For the text-containing cell, return its midpoint in [X, Y] coordinate format. 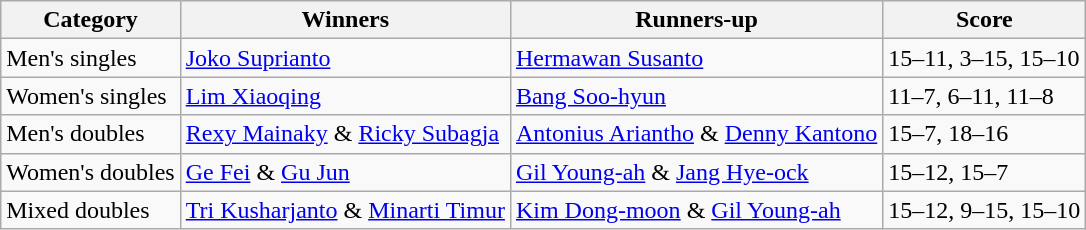
15–12, 15–7 [984, 172]
Ge Fei & Gu Jun [345, 172]
Joko Suprianto [345, 58]
Kim Dong-moon & Gil Young-ah [696, 210]
Gil Young-ah & Jang Hye-ock [696, 172]
15–11, 3–15, 15–10 [984, 58]
Antonius Ariantho & Denny Kantono [696, 134]
Men's doubles [90, 134]
Mixed doubles [90, 210]
Category [90, 20]
11–7, 6–11, 11–8 [984, 96]
15–12, 9–15, 15–10 [984, 210]
Winners [345, 20]
15–7, 18–16 [984, 134]
Score [984, 20]
Bang Soo-hyun [696, 96]
Hermawan Susanto [696, 58]
Tri Kusharjanto & Minarti Timur [345, 210]
Women's doubles [90, 172]
Lim Xiaoqing [345, 96]
Women's singles [90, 96]
Rexy Mainaky & Ricky Subagja [345, 134]
Men's singles [90, 58]
Runners-up [696, 20]
